Search for the cell housing the specified text and yield its [x, y] center coordinate. 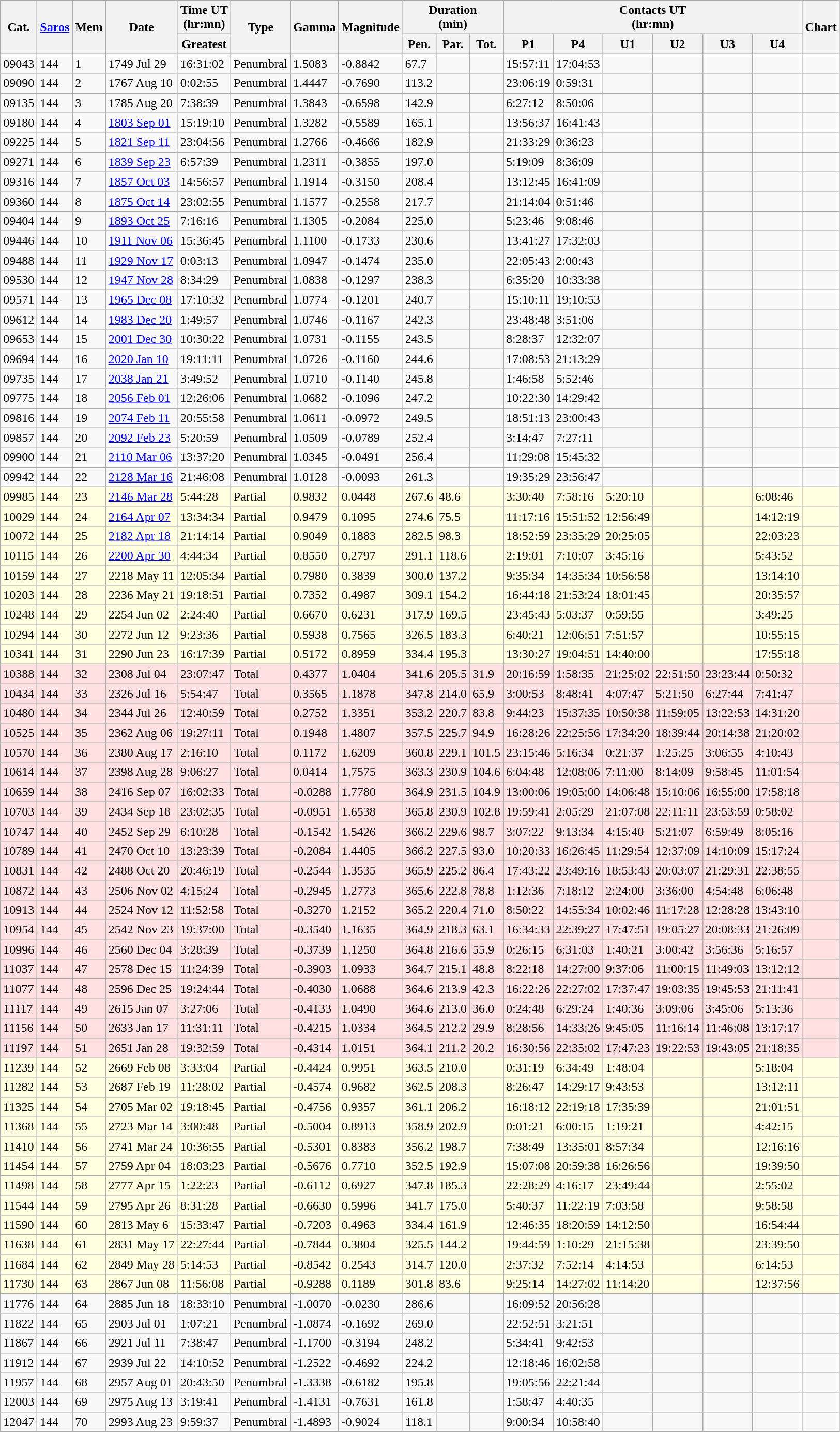
2200 Apr 30 [142, 555]
224.2 [419, 1363]
137.2 [453, 576]
-0.5676 [315, 1166]
9:08:46 [578, 221]
113.2 [419, 83]
35 [89, 733]
2146 Mar 28 [142, 496]
0:03:13 [204, 260]
2:24:40 [204, 615]
14:31:20 [777, 713]
16:17:39 [204, 654]
222.8 [453, 890]
10570 [19, 752]
17:08:53 [528, 359]
14:35:34 [578, 576]
21:46:08 [204, 477]
7:58:16 [578, 496]
19:10:53 [578, 300]
1.1250 [370, 949]
14:55:34 [578, 910]
-0.7203 [315, 1225]
3:07:22 [528, 831]
267.6 [419, 496]
365.9 [419, 870]
11498 [19, 1185]
16:30:56 [528, 1048]
38 [89, 792]
1:48:04 [628, 1067]
5:20:10 [628, 496]
0.2543 [370, 1264]
20:59:38 [578, 1166]
22:19:18 [578, 1107]
36 [89, 752]
21:29:31 [727, 870]
2 [89, 83]
1:10:29 [578, 1245]
10:58:40 [578, 1422]
15 [89, 339]
11:29:54 [628, 851]
22:39:27 [578, 930]
20:55:58 [204, 418]
1.0345 [315, 457]
2741 Mar 24 [142, 1146]
4:10:43 [777, 752]
12:37:56 [777, 1284]
18 [89, 398]
14:10:09 [727, 851]
5:52:46 [578, 379]
Saros [55, 27]
-0.1733 [370, 240]
13:12:45 [528, 182]
19:04:51 [578, 654]
-0.4215 [315, 1028]
13:22:53 [727, 713]
11:00:15 [678, 969]
216.6 [453, 949]
Magnitude [370, 27]
300.0 [419, 576]
-0.7631 [370, 1402]
10480 [19, 713]
Gamma [315, 27]
205.5 [453, 674]
183.3 [453, 635]
197.0 [419, 162]
Pen. [419, 44]
2777 Apr 15 [142, 1185]
0:26:15 [528, 949]
19:43:05 [727, 1048]
1.2773 [370, 890]
208.3 [453, 1087]
17:47:23 [628, 1048]
14 [89, 320]
10029 [19, 516]
1.0710 [315, 379]
09043 [19, 64]
0.9951 [370, 1067]
3:28:39 [204, 949]
10388 [19, 674]
1947 Nov 28 [142, 280]
11:16:14 [678, 1028]
24 [89, 516]
1821 Sep 11 [142, 142]
11590 [19, 1225]
7:52:14 [578, 1264]
7:18:12 [578, 890]
23:56:47 [578, 477]
1875 Oct 14 [142, 201]
31.9 [486, 674]
14:29:17 [578, 1087]
165.1 [419, 123]
10:50:38 [628, 713]
0.8959 [370, 654]
5:18:04 [777, 1067]
2164 Apr 07 [142, 516]
17:58:18 [777, 792]
1.5426 [370, 831]
Tot. [486, 44]
8:05:16 [777, 831]
11912 [19, 1363]
65.9 [486, 694]
15:36:45 [204, 240]
-0.3903 [315, 969]
3:21:51 [578, 1323]
2074 Feb 11 [142, 418]
12:56:49 [628, 516]
60 [89, 1225]
175.0 [453, 1205]
11:24:39 [204, 969]
0.6670 [315, 615]
10:02:46 [628, 910]
11325 [19, 1107]
23:15:46 [528, 752]
10:22:30 [528, 398]
-0.3150 [370, 182]
09090 [19, 83]
09694 [19, 359]
42.3 [486, 989]
3:36:00 [678, 890]
249.5 [419, 418]
11822 [19, 1323]
0.7565 [370, 635]
1:12:36 [528, 890]
11 [89, 260]
1:40:21 [628, 949]
-0.0093 [370, 477]
49 [89, 1008]
U3 [727, 44]
1749 Jul 29 [142, 64]
161.9 [453, 1225]
6:31:03 [578, 949]
20:35:57 [777, 595]
11:59:05 [678, 713]
365.8 [419, 811]
213.9 [453, 989]
1.1878 [370, 694]
11:28:02 [204, 1087]
2434 Sep 18 [142, 811]
8:26:47 [528, 1087]
16 [89, 359]
25 [89, 536]
2380 Aug 17 [142, 752]
98.3 [453, 536]
Greatest [204, 44]
363.5 [419, 1067]
206.2 [453, 1107]
12:05:34 [204, 576]
4:44:34 [204, 555]
364.7 [419, 969]
U1 [628, 44]
214.0 [453, 694]
2615 Jan 07 [142, 1008]
09612 [19, 320]
17:47:51 [628, 930]
09735 [19, 379]
6:35:20 [528, 280]
0:24:48 [528, 1008]
1.4405 [370, 851]
-0.5004 [315, 1126]
5:14:53 [204, 1264]
09571 [19, 300]
185.3 [453, 1185]
9:59:37 [204, 1422]
11239 [19, 1067]
09180 [19, 123]
9:35:34 [528, 576]
22:52:51 [528, 1323]
20:03:07 [678, 870]
-0.2558 [370, 201]
20:08:33 [727, 930]
210.0 [453, 1067]
7:38:49 [528, 1146]
9:13:34 [578, 831]
198.7 [453, 1146]
19:05:27 [678, 930]
6 [89, 162]
1.0151 [370, 1048]
57 [89, 1166]
2975 Aug 13 [142, 1402]
220.7 [453, 713]
12:28:28 [727, 910]
-0.1140 [370, 379]
0:59:31 [578, 83]
16:22:26 [528, 989]
244.6 [419, 359]
10434 [19, 694]
2038 Jan 21 [142, 379]
8:31:28 [204, 1205]
0.8383 [370, 1146]
0.6927 [370, 1185]
21:20:02 [777, 733]
0.1189 [370, 1284]
144.2 [453, 1245]
22:35:02 [578, 1048]
23:02:35 [204, 811]
14:27:02 [578, 1284]
6:34:49 [578, 1067]
19 [89, 418]
20:14:38 [727, 733]
7:11:00 [628, 772]
-0.0789 [370, 438]
4:07:47 [628, 694]
240.7 [419, 300]
0.2797 [370, 555]
19:24:44 [204, 989]
23:00:43 [578, 418]
2218 May 11 [142, 576]
10341 [19, 654]
202.9 [453, 1126]
1.0774 [315, 300]
62 [89, 1264]
248.2 [419, 1343]
20:16:59 [528, 674]
Time UT(hr:mn) [204, 18]
16:41:09 [578, 182]
34 [89, 713]
1.0334 [370, 1028]
19:05:00 [578, 792]
09404 [19, 221]
2:55:02 [777, 1185]
286.6 [419, 1304]
66 [89, 1343]
9:00:34 [528, 1422]
23:49:44 [628, 1185]
Type [261, 27]
365.6 [419, 890]
15:45:32 [578, 457]
23:39:50 [777, 1245]
-0.1167 [370, 320]
9:44:23 [528, 713]
19:37:00 [204, 930]
09316 [19, 182]
252.4 [419, 438]
16:54:44 [777, 1225]
15:19:10 [204, 123]
-0.7690 [370, 83]
0.4987 [370, 595]
23:45:43 [528, 615]
19:59:41 [528, 811]
5:16:57 [777, 949]
2001 Dec 30 [142, 339]
21:26:09 [777, 930]
17:34:20 [628, 733]
16:31:02 [204, 64]
3:51:06 [578, 320]
11:56:08 [204, 1284]
39 [89, 811]
5:44:28 [204, 496]
13:34:34 [204, 516]
4:14:53 [628, 1264]
20:46:19 [204, 870]
22:27:02 [578, 989]
21:01:51 [777, 1107]
17:32:03 [578, 240]
11282 [19, 1087]
11544 [19, 1205]
1:19:21 [628, 1126]
11730 [19, 1284]
0.8550 [315, 555]
9:58:45 [727, 772]
195.8 [419, 1382]
44 [89, 910]
21:13:29 [578, 359]
12:46:35 [528, 1225]
-0.4666 [370, 142]
10:33:38 [578, 280]
21:14:14 [204, 536]
23 [89, 496]
Chart [821, 27]
6:59:49 [727, 831]
2542 Nov 23 [142, 930]
12:08:06 [578, 772]
8:57:34 [628, 1146]
5:19:09 [528, 162]
13:41:27 [528, 240]
10996 [19, 949]
13:17:17 [777, 1028]
23:06:19 [528, 83]
17:55:18 [777, 654]
8:48:41 [578, 694]
11:01:54 [777, 772]
10294 [19, 635]
10659 [19, 792]
51 [89, 1048]
6:29:24 [578, 1008]
4:16:17 [578, 1185]
11117 [19, 1008]
-0.6112 [315, 1185]
2:24:00 [628, 890]
317.9 [419, 615]
10954 [19, 930]
14:12:50 [628, 1225]
-0.0288 [315, 792]
19:22:53 [678, 1048]
2867 Jun 08 [142, 1284]
0:50:32 [777, 674]
1.0682 [315, 398]
3:00:42 [678, 949]
53 [89, 1087]
2669 Feb 08 [142, 1067]
16:02:58 [578, 1363]
-0.4692 [370, 1363]
1:07:21 [204, 1323]
10747 [19, 831]
16:09:52 [528, 1304]
64 [89, 1304]
11197 [19, 1048]
11:22:19 [578, 1205]
1:58:35 [578, 674]
2885 Jun 18 [142, 1304]
5 [89, 142]
1:46:58 [528, 379]
19:27:11 [204, 733]
11454 [19, 1166]
37 [89, 772]
94.9 [486, 733]
20:25:05 [628, 536]
16:18:12 [528, 1107]
-0.8842 [370, 64]
220.4 [453, 910]
1:25:25 [678, 752]
3:00:53 [528, 694]
6:10:28 [204, 831]
357.5 [419, 733]
2578 Dec 15 [142, 969]
1857 Oct 03 [142, 182]
231.5 [453, 792]
27 [89, 576]
213.0 [453, 1008]
8:14:09 [678, 772]
3:27:06 [204, 1008]
09857 [19, 438]
1.0611 [315, 418]
14:56:57 [204, 182]
18:33:10 [204, 1304]
2056 Feb 01 [142, 398]
14:27:00 [578, 969]
22:25:56 [578, 733]
2560 Dec 04 [142, 949]
1911 Nov 06 [142, 240]
1.0726 [315, 359]
13:43:10 [777, 910]
-0.3739 [315, 949]
19:18:51 [204, 595]
09985 [19, 496]
65 [89, 1323]
18:53:43 [628, 870]
1.1914 [315, 182]
22:28:29 [528, 1185]
13:00:06 [528, 792]
19:05:56 [528, 1382]
19:03:35 [678, 989]
41 [89, 851]
7:16:16 [204, 221]
353.2 [419, 713]
2236 May 21 [142, 595]
68 [89, 1382]
1767 Aug 10 [142, 83]
6:40:21 [528, 635]
1.0947 [315, 260]
29.9 [486, 1028]
-0.1160 [370, 359]
11:31:11 [204, 1028]
30 [89, 635]
1.0509 [315, 438]
256.4 [419, 457]
0.6231 [370, 615]
Par. [453, 44]
2:16:10 [204, 752]
1.3351 [370, 713]
9:37:06 [628, 969]
12:26:06 [204, 398]
21:53:24 [578, 595]
19:11:11 [204, 359]
-0.5589 [370, 123]
2705 Mar 02 [142, 1107]
11:46:08 [727, 1028]
12047 [19, 1422]
10913 [19, 910]
-1.4131 [315, 1402]
-0.0491 [370, 457]
2921 Jul 11 [142, 1343]
-0.0230 [370, 1304]
1785 Aug 20 [142, 103]
09360 [19, 201]
22 [89, 477]
9:42:53 [578, 1343]
3:33:04 [204, 1067]
86.4 [486, 870]
361.1 [419, 1107]
1.4447 [315, 83]
16:34:33 [528, 930]
-0.4133 [315, 1008]
-0.3270 [315, 910]
23:48:48 [528, 320]
2326 Jul 16 [142, 694]
21:33:29 [528, 142]
2:05:29 [578, 811]
10:55:15 [777, 635]
9:58:58 [777, 1205]
1.2766 [315, 142]
17:04:53 [578, 64]
215.1 [453, 969]
7:41:47 [777, 694]
0.1172 [315, 752]
101.5 [486, 752]
7:38:47 [204, 1343]
269.0 [419, 1323]
2849 May 28 [142, 1264]
2524 Nov 12 [142, 910]
0.4377 [315, 674]
169.5 [453, 615]
5:03:37 [578, 615]
-0.0972 [370, 418]
365.2 [419, 910]
16:26:56 [628, 1166]
104.9 [486, 792]
1:40:36 [628, 1008]
13:30:27 [528, 654]
-0.6630 [315, 1205]
11:52:58 [204, 910]
6:08:46 [777, 496]
20 [89, 438]
195.3 [453, 654]
-0.8542 [315, 1264]
-0.1297 [370, 280]
360.8 [419, 752]
4:15:40 [628, 831]
218.3 [453, 930]
83.8 [486, 713]
7:51:57 [628, 635]
225.0 [419, 221]
309.1 [419, 595]
1.1577 [315, 201]
22:51:50 [678, 674]
1.6538 [370, 811]
0.5938 [315, 635]
0:01:21 [528, 1126]
13:12:12 [777, 969]
0:59:55 [628, 615]
-0.3540 [315, 930]
22:11:11 [678, 811]
0.3804 [370, 1245]
16:55:00 [727, 792]
18:51:13 [528, 418]
32 [89, 674]
29 [89, 615]
291.1 [419, 555]
2272 Jun 12 [142, 635]
17:43:22 [528, 870]
-0.2544 [315, 870]
8:28:37 [528, 339]
10:20:33 [528, 851]
229.6 [453, 831]
-0.4574 [315, 1087]
13:12:11 [777, 1087]
14:40:00 [628, 654]
2957 Aug 01 [142, 1382]
4:15:24 [204, 890]
0.1948 [315, 733]
1.3535 [370, 870]
28 [89, 595]
5:54:47 [204, 694]
09225 [19, 142]
1:49:57 [204, 320]
13:35:01 [578, 1146]
161.8 [419, 1402]
2813 May 6 [142, 1225]
104.6 [486, 772]
7:38:39 [204, 103]
6:27:44 [727, 694]
15:33:47 [204, 1225]
0.9682 [370, 1087]
12:18:46 [528, 1363]
1.0490 [370, 1008]
10:36:55 [204, 1146]
16:44:18 [528, 595]
8:34:29 [204, 280]
1893 Oct 25 [142, 221]
09816 [19, 418]
5:40:37 [528, 1205]
22:27:44 [204, 1245]
7 [89, 182]
1.2311 [315, 162]
0.9049 [315, 536]
18:01:45 [628, 595]
2452 Sep 29 [142, 831]
46 [89, 949]
7:03:58 [628, 1205]
10:56:58 [628, 576]
2939 Jul 22 [142, 1363]
48 [89, 989]
22:21:44 [578, 1382]
14:29:42 [578, 398]
23:07:47 [204, 674]
-0.1096 [370, 398]
0:31:19 [528, 1067]
16:02:33 [204, 792]
358.9 [419, 1126]
1.0933 [370, 969]
2290 Jun 23 [142, 654]
13 [89, 300]
2:37:32 [528, 1264]
11638 [19, 1245]
-0.1692 [370, 1323]
23:35:29 [578, 536]
14:12:19 [777, 516]
23:23:44 [727, 674]
45 [89, 930]
21:11:41 [777, 989]
261.3 [419, 477]
3:00:48 [204, 1126]
-0.6598 [370, 103]
-1.1700 [315, 1343]
11037 [19, 969]
20:56:28 [578, 1304]
2:19:01 [528, 555]
1.0838 [315, 280]
11:29:08 [528, 457]
18:52:59 [528, 536]
14:10:52 [204, 1363]
22:05:43 [528, 260]
3:45:16 [628, 555]
19:32:59 [204, 1048]
118.6 [453, 555]
-0.1542 [315, 831]
0.7980 [315, 576]
225.7 [453, 733]
22:38:55 [777, 870]
9:45:05 [628, 1028]
-0.0951 [315, 811]
11:14:20 [628, 1284]
0.4963 [370, 1225]
21:15:38 [628, 1245]
0.5172 [315, 654]
50 [89, 1028]
2723 Mar 14 [142, 1126]
-1.3338 [315, 1382]
20.2 [486, 1048]
13:23:39 [204, 851]
11776 [19, 1304]
364.8 [419, 949]
0:02:55 [204, 83]
274.6 [419, 516]
1.0746 [315, 320]
2362 Aug 06 [142, 733]
63 [89, 1284]
-0.5301 [315, 1146]
5:21:50 [678, 694]
10072 [19, 536]
12:37:09 [678, 851]
1929 Nov 17 [142, 260]
301.8 [419, 1284]
15:07:08 [528, 1166]
09775 [19, 398]
211.2 [453, 1048]
33 [89, 694]
3:30:40 [528, 496]
-1.0070 [315, 1304]
10703 [19, 811]
208.4 [419, 182]
1.0688 [370, 989]
2633 Jan 17 [142, 1028]
Duration(min) [453, 18]
1.3843 [315, 103]
10159 [19, 576]
-0.4424 [315, 1067]
10248 [19, 615]
-0.1155 [370, 339]
2596 Dec 25 [142, 989]
-0.3855 [370, 162]
69 [89, 1402]
120.0 [453, 1264]
1803 Sep 01 [142, 123]
19:39:50 [777, 1166]
2092 Feb 23 [142, 438]
1.6209 [370, 752]
15:10:11 [528, 300]
11368 [19, 1126]
09271 [19, 162]
15:51:52 [578, 516]
4:54:48 [727, 890]
1.2152 [370, 910]
0.3839 [370, 576]
13:56:37 [528, 123]
12:16:16 [777, 1146]
3:49:25 [777, 615]
8:22:18 [528, 969]
0:58:02 [777, 811]
1.3282 [315, 123]
9 [89, 221]
23:02:55 [204, 201]
-0.1474 [370, 260]
93.0 [486, 851]
48.8 [486, 969]
10 [89, 240]
43 [89, 890]
11077 [19, 989]
2416 Sep 07 [142, 792]
10614 [19, 772]
52 [89, 1067]
182.9 [419, 142]
09488 [19, 260]
0.2752 [315, 713]
18:39:44 [678, 733]
23:49:16 [578, 870]
9:25:14 [528, 1284]
56 [89, 1146]
192.9 [453, 1166]
0.8913 [370, 1126]
21:25:02 [628, 674]
09942 [19, 477]
2993 Aug 23 [142, 1422]
19:44:59 [528, 1245]
11684 [19, 1264]
2759 Apr 04 [142, 1166]
1.5083 [315, 64]
0.3565 [315, 694]
61 [89, 1245]
363.3 [419, 772]
19:35:29 [528, 477]
40 [89, 831]
247.2 [419, 398]
229.1 [453, 752]
12:06:51 [578, 635]
3:49:52 [204, 379]
227.5 [453, 851]
2903 Jul 01 [142, 1323]
6:57:39 [204, 162]
9:23:36 [204, 635]
11:17:16 [528, 516]
16:26:45 [578, 851]
P1 [528, 44]
3:06:55 [727, 752]
42 [89, 870]
18:20:59 [578, 1225]
2020 Jan 10 [142, 359]
9:06:27 [204, 772]
1.1305 [315, 221]
15:37:35 [578, 713]
4:40:35 [578, 1402]
341.7 [419, 1205]
09446 [19, 240]
10525 [19, 733]
58 [89, 1185]
19:45:53 [727, 989]
09135 [19, 103]
2128 Mar 16 [142, 477]
5:13:36 [777, 1008]
-0.3194 [370, 1343]
0.7710 [370, 1166]
54 [89, 1107]
11410 [19, 1146]
15:17:24 [777, 851]
12:32:07 [578, 339]
31 [89, 654]
21:14:04 [528, 201]
2831 May 17 [142, 1245]
4 [89, 123]
1.1635 [370, 930]
102.8 [486, 811]
1839 Sep 23 [142, 162]
-0.2945 [315, 890]
-0.4030 [315, 989]
47 [89, 969]
1.1100 [315, 240]
314.7 [419, 1264]
18:03:23 [204, 1166]
16:41:43 [578, 123]
78.8 [486, 890]
2254 Jun 02 [142, 615]
364.5 [419, 1028]
3 [89, 103]
10:30:22 [204, 339]
2398 Aug 28 [142, 772]
-0.7844 [315, 1245]
4:42:15 [777, 1126]
0.1095 [370, 516]
2470 Oct 10 [142, 851]
09530 [19, 280]
12 [89, 280]
1.7780 [370, 792]
11:17:28 [678, 910]
48.6 [453, 496]
13:37:20 [204, 457]
7:10:07 [578, 555]
235.0 [419, 260]
67 [89, 1363]
-0.4314 [315, 1048]
6:06:48 [777, 890]
0:51:46 [578, 201]
282.5 [419, 536]
U4 [777, 44]
Cat. [19, 27]
67.7 [419, 64]
55 [89, 1126]
1.0404 [370, 674]
98.7 [486, 831]
10789 [19, 851]
71.0 [486, 910]
5:21:07 [678, 831]
8:36:09 [578, 162]
10115 [19, 555]
3:14:47 [528, 438]
10831 [19, 870]
154.2 [453, 595]
23:53:59 [727, 811]
59 [89, 1205]
21:18:35 [777, 1048]
0.9357 [370, 1107]
12003 [19, 1402]
8:50:22 [528, 910]
12:40:59 [204, 713]
245.8 [419, 379]
5:16:34 [578, 752]
2182 Apr 18 [142, 536]
16:28:26 [528, 733]
20:43:50 [204, 1382]
341.6 [419, 674]
14:06:48 [628, 792]
U2 [678, 44]
2308 Jul 04 [142, 674]
0.9832 [315, 496]
0:21:37 [628, 752]
6:04:48 [528, 772]
212.2 [453, 1028]
11867 [19, 1343]
3:45:06 [727, 1008]
6:14:53 [777, 1264]
6:00:15 [578, 1126]
36.0 [486, 1008]
1:58:47 [528, 1402]
2:00:43 [578, 260]
2795 Apr 26 [142, 1205]
242.3 [419, 320]
15:10:06 [678, 792]
-0.9288 [315, 1284]
09900 [19, 457]
Mem [89, 27]
10872 [19, 890]
0.0414 [315, 772]
83.6 [453, 1284]
23:04:56 [204, 142]
217.7 [419, 201]
17:37:47 [628, 989]
3:09:06 [678, 1008]
8 [89, 201]
11156 [19, 1028]
14:33:26 [578, 1028]
75.5 [453, 516]
63.1 [486, 930]
10203 [19, 595]
13:14:10 [777, 576]
9:43:53 [628, 1087]
11957 [19, 1382]
2687 Feb 19 [142, 1087]
1.0731 [315, 339]
1.7575 [370, 772]
-1.2522 [315, 1363]
0.7352 [315, 595]
55.9 [486, 949]
15:57:11 [528, 64]
-0.4756 [315, 1107]
7:27:11 [578, 438]
238.3 [419, 280]
22:03:23 [777, 536]
09653 [19, 339]
-0.6182 [370, 1382]
325.5 [419, 1245]
-1.4893 [315, 1422]
0.0448 [370, 496]
3:56:36 [727, 949]
Contacts UT(hr:mn) [653, 18]
1:22:23 [204, 1185]
2344 Jul 26 [142, 713]
2651 Jan 28 [142, 1048]
0.5996 [370, 1205]
17 [89, 379]
70 [89, 1422]
5:23:46 [528, 221]
225.2 [453, 870]
11:49:03 [727, 969]
142.9 [419, 103]
1.0128 [315, 477]
0:36:23 [578, 142]
356.2 [419, 1146]
2110 Mar 06 [142, 457]
1965 Dec 08 [142, 300]
0.9479 [315, 516]
243.5 [419, 339]
6:27:12 [528, 103]
1.4807 [370, 733]
118.1 [419, 1422]
5:20:59 [204, 438]
1983 Dec 20 [142, 320]
1 [89, 64]
8:50:06 [578, 103]
326.5 [419, 635]
P4 [578, 44]
8:28:56 [528, 1028]
230.6 [419, 240]
-0.9024 [370, 1422]
364.1 [419, 1048]
17:35:39 [628, 1107]
26 [89, 555]
352.5 [419, 1166]
-1.0874 [315, 1323]
5:34:41 [528, 1343]
17:10:32 [204, 300]
0.1883 [370, 536]
19:18:45 [204, 1107]
21 [89, 457]
-0.1201 [370, 300]
Date [142, 27]
5:43:52 [777, 555]
2488 Oct 20 [142, 870]
21:07:08 [628, 811]
3:19:41 [204, 1402]
362.5 [419, 1087]
2506 Nov 02 [142, 890]
